Determine the [X, Y] coordinate at the center of the cell enclosing the given text.  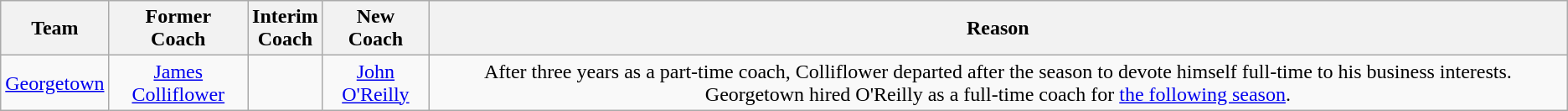
FormerCoach [178, 29]
InterimCoach [286, 29]
James Colliflower [178, 82]
NewCoach [375, 29]
Georgetown [55, 82]
Reason [998, 29]
John O'Reilly [375, 82]
Team [55, 29]
